Output the (x, y) coordinate of the center of the cell containing the given text.  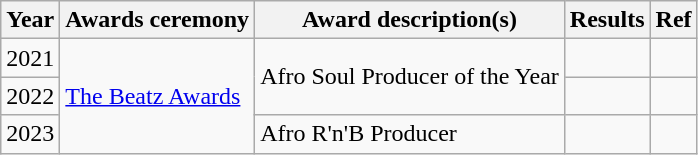
Results (607, 20)
Award description(s) (410, 20)
The Beatz Awards (158, 96)
2021 (30, 58)
Afro Soul Producer of the Year (410, 77)
2022 (30, 96)
Awards ceremony (158, 20)
Ref (674, 20)
Afro R'n'B Producer (410, 134)
Year (30, 20)
2023 (30, 134)
